Capture the cell that displays the provided text and extract its [X, Y] central coordinate. 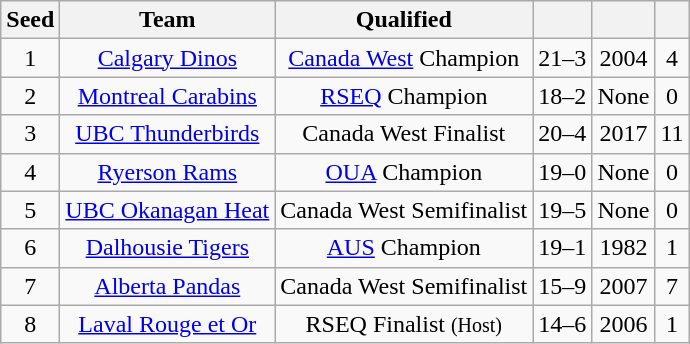
AUS Champion [404, 248]
20–4 [562, 134]
RSEQ Finalist (Host) [404, 324]
5 [30, 210]
11 [672, 134]
19–0 [562, 172]
3 [30, 134]
RSEQ Champion [404, 96]
OUA Champion [404, 172]
Seed [30, 20]
19–5 [562, 210]
19–1 [562, 248]
15–9 [562, 286]
21–3 [562, 58]
2017 [624, 134]
18–2 [562, 96]
Laval Rouge et Or [168, 324]
Canada West Finalist [404, 134]
1982 [624, 248]
2006 [624, 324]
Ryerson Rams [168, 172]
Alberta Pandas [168, 286]
Montreal Carabins [168, 96]
8 [30, 324]
UBC Okanagan Heat [168, 210]
2004 [624, 58]
6 [30, 248]
Team [168, 20]
Dalhousie Tigers [168, 248]
Qualified [404, 20]
14–6 [562, 324]
2 [30, 96]
2007 [624, 286]
Calgary Dinos [168, 58]
Canada West Champion [404, 58]
UBC Thunderbirds [168, 134]
